Locate the cell with the specified text and output its (x, y) center coordinate. 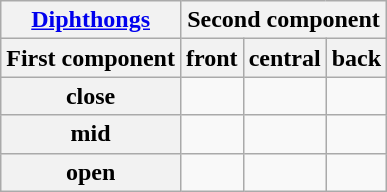
First component (91, 58)
back (356, 58)
open (91, 172)
close (91, 96)
Second component (283, 20)
front (212, 58)
Diphthongs (91, 20)
mid (91, 134)
central (284, 58)
